Return the (x, y) coordinate for the center point of the cell that contains the specified text.  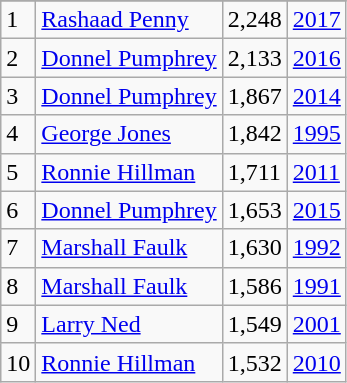
1,711 (254, 172)
1 (18, 20)
1995 (316, 134)
2017 (316, 20)
6 (18, 210)
2015 (316, 210)
4 (18, 134)
Larry Ned (129, 324)
2001 (316, 324)
2014 (316, 96)
2,133 (254, 58)
3 (18, 96)
1,630 (254, 248)
2,248 (254, 20)
2011 (316, 172)
7 (18, 248)
5 (18, 172)
1,586 (254, 286)
1991 (316, 286)
8 (18, 286)
1,549 (254, 324)
10 (18, 362)
1,653 (254, 210)
9 (18, 324)
2016 (316, 58)
Rashaad Penny (129, 20)
1992 (316, 248)
George Jones (129, 134)
1,532 (254, 362)
2 (18, 58)
1,867 (254, 96)
1,842 (254, 134)
2010 (316, 362)
